Output the [X, Y] coordinate of the center of the cell containing the given text.  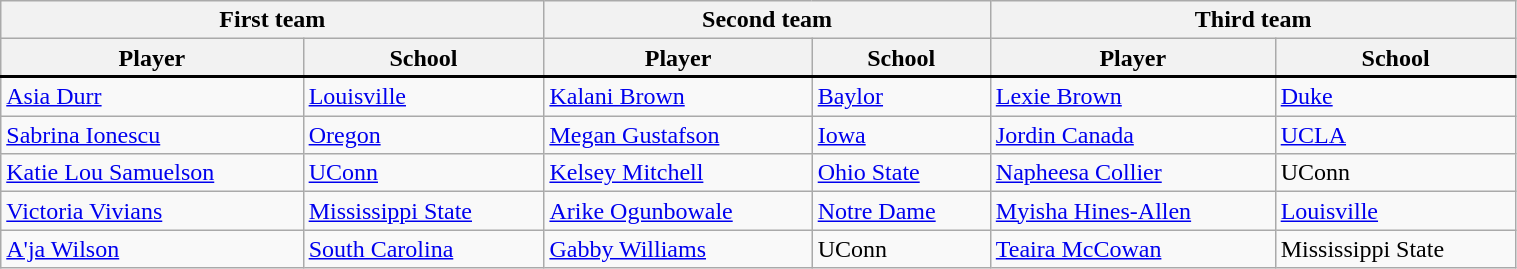
Third team [1253, 20]
Lexie Brown [1132, 96]
Megan Gustafson [678, 135]
Gabby Williams [678, 249]
Teaira McCowan [1132, 249]
Napheesa Collier [1132, 173]
South Carolina [424, 249]
Notre Dame [901, 211]
Kalani Brown [678, 96]
Second team [767, 20]
Victoria Vivians [152, 211]
Ohio State [901, 173]
Katie Lou Samuelson [152, 173]
Sabrina Ionescu [152, 135]
Jordin Canada [1132, 135]
Arike Ogunbowale [678, 211]
Asia Durr [152, 96]
Iowa [901, 135]
Oregon [424, 135]
A'ja Wilson [152, 249]
First team [272, 20]
Myisha Hines-Allen [1132, 211]
UCLA [1396, 135]
Baylor [901, 96]
Kelsey Mitchell [678, 173]
Duke [1396, 96]
